Return [x, y] of the center of cell containing provided text 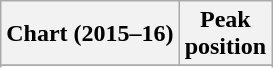
Peakposition [225, 34]
Chart (2015–16) [90, 34]
